Return [x, y] of the center of cell containing provided text 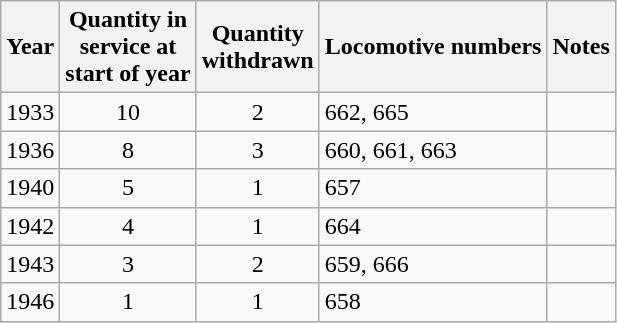
Year [30, 47]
1940 [30, 188]
659, 666 [433, 264]
Notes [581, 47]
10 [128, 112]
Quantitywithdrawn [258, 47]
662, 665 [433, 112]
664 [433, 226]
Quantity inservice atstart of year [128, 47]
Locomotive numbers [433, 47]
1933 [30, 112]
8 [128, 150]
1942 [30, 226]
658 [433, 302]
5 [128, 188]
4 [128, 226]
657 [433, 188]
1936 [30, 150]
1943 [30, 264]
660, 661, 663 [433, 150]
1946 [30, 302]
